For the text-containing cell, return its midpoint in [X, Y] coordinate format. 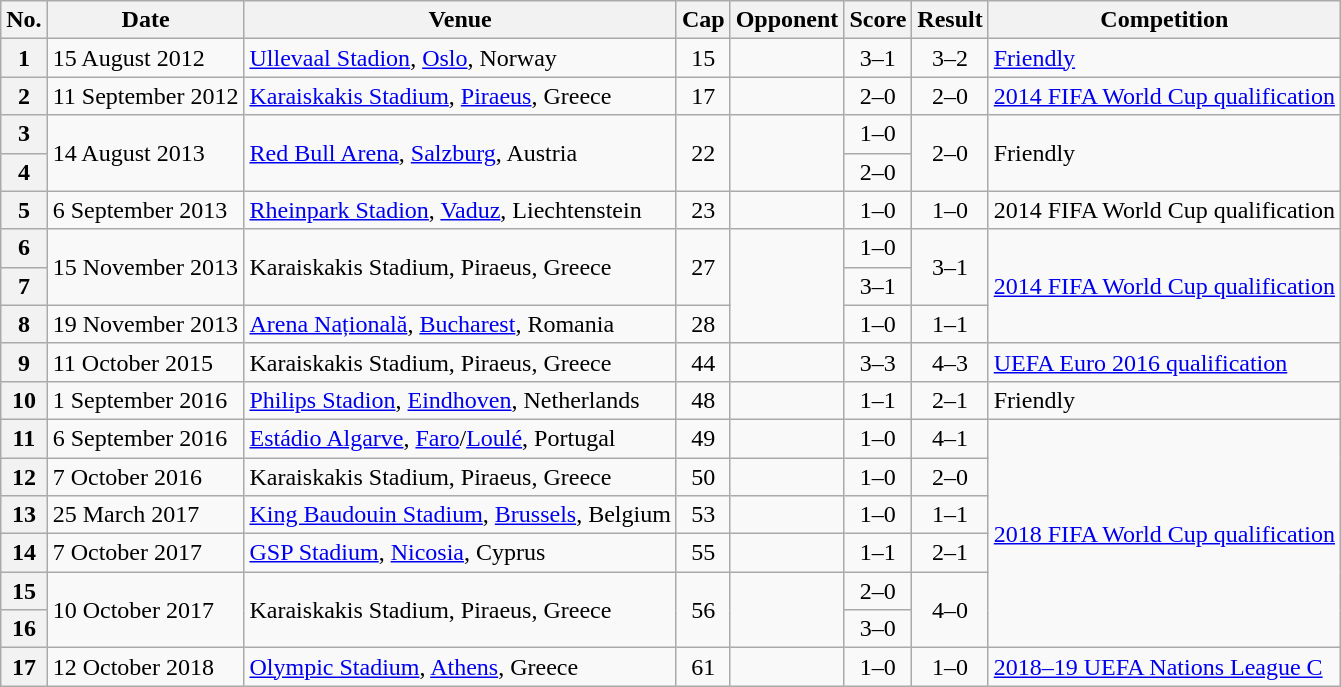
6 September 2013 [146, 210]
12 October 2018 [146, 667]
2 [24, 96]
7 October 2017 [146, 553]
48 [703, 400]
15 August 2012 [146, 58]
10 [24, 400]
1 [24, 58]
44 [703, 362]
Ullevaal Stadion, Oslo, Norway [460, 58]
Cap [703, 20]
28 [703, 324]
6 September 2016 [146, 438]
3 [24, 134]
Competition [1164, 20]
14 August 2013 [146, 153]
3–3 [878, 362]
11 September 2012 [146, 96]
12 [24, 477]
7 [24, 286]
13 [24, 515]
5 [24, 210]
53 [703, 515]
Estádio Algarve, Faro/Loulé, Portugal [460, 438]
Opponent [787, 20]
25 March 2017 [146, 515]
Result [950, 20]
23 [703, 210]
3–2 [950, 58]
Date [146, 20]
49 [703, 438]
4–1 [950, 438]
11 [24, 438]
56 [703, 610]
6 [24, 248]
GSP Stadium, Nicosia, Cyprus [460, 553]
10 October 2017 [146, 610]
55 [703, 553]
2018 FIFA World Cup qualification [1164, 533]
Olympic Stadium, Athens, Greece [460, 667]
Philips Stadion, Eindhoven, Netherlands [460, 400]
No. [24, 20]
27 [703, 267]
4 [24, 172]
9 [24, 362]
Arena Națională, Bucharest, Romania [460, 324]
King Baudouin Stadium, Brussels, Belgium [460, 515]
Red Bull Arena, Salzburg, Austria [460, 153]
11 October 2015 [146, 362]
14 [24, 553]
4–0 [950, 610]
22 [703, 153]
1 September 2016 [146, 400]
Venue [460, 20]
7 October 2016 [146, 477]
2018–19 UEFA Nations League C [1164, 667]
3–0 [878, 629]
61 [703, 667]
Rheinpark Stadion, Vaduz, Liechtenstein [460, 210]
Score [878, 20]
15 November 2013 [146, 267]
50 [703, 477]
8 [24, 324]
16 [24, 629]
UEFA Euro 2016 qualification [1164, 362]
4–3 [950, 362]
19 November 2013 [146, 324]
